Output the (x, y) coordinate of the center of the cell containing the given text.  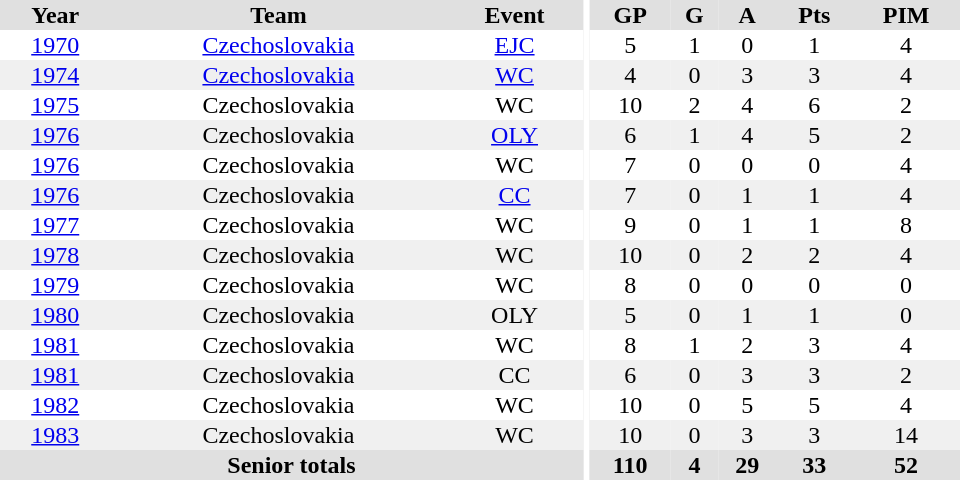
1982 (56, 405)
1983 (56, 435)
29 (747, 465)
A (747, 15)
Senior totals (292, 465)
PIM (906, 15)
1977 (56, 225)
9 (630, 225)
110 (630, 465)
1970 (56, 45)
Pts (814, 15)
1975 (56, 105)
Team (279, 15)
G (694, 15)
Year (56, 15)
14 (906, 435)
1980 (56, 315)
52 (906, 465)
33 (814, 465)
1979 (56, 285)
Event (514, 15)
1974 (56, 75)
EJC (514, 45)
1978 (56, 255)
GP (630, 15)
